Find where the given text appears and provide that cell's center as [x, y] coordinate. 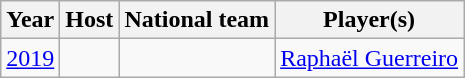
Host [90, 20]
National team [197, 20]
Player(s) [370, 20]
2019 [30, 58]
Year [30, 20]
Raphaël Guerreiro [370, 58]
